Return the (x, y) coordinate for the center point of the cell that contains the specified text.  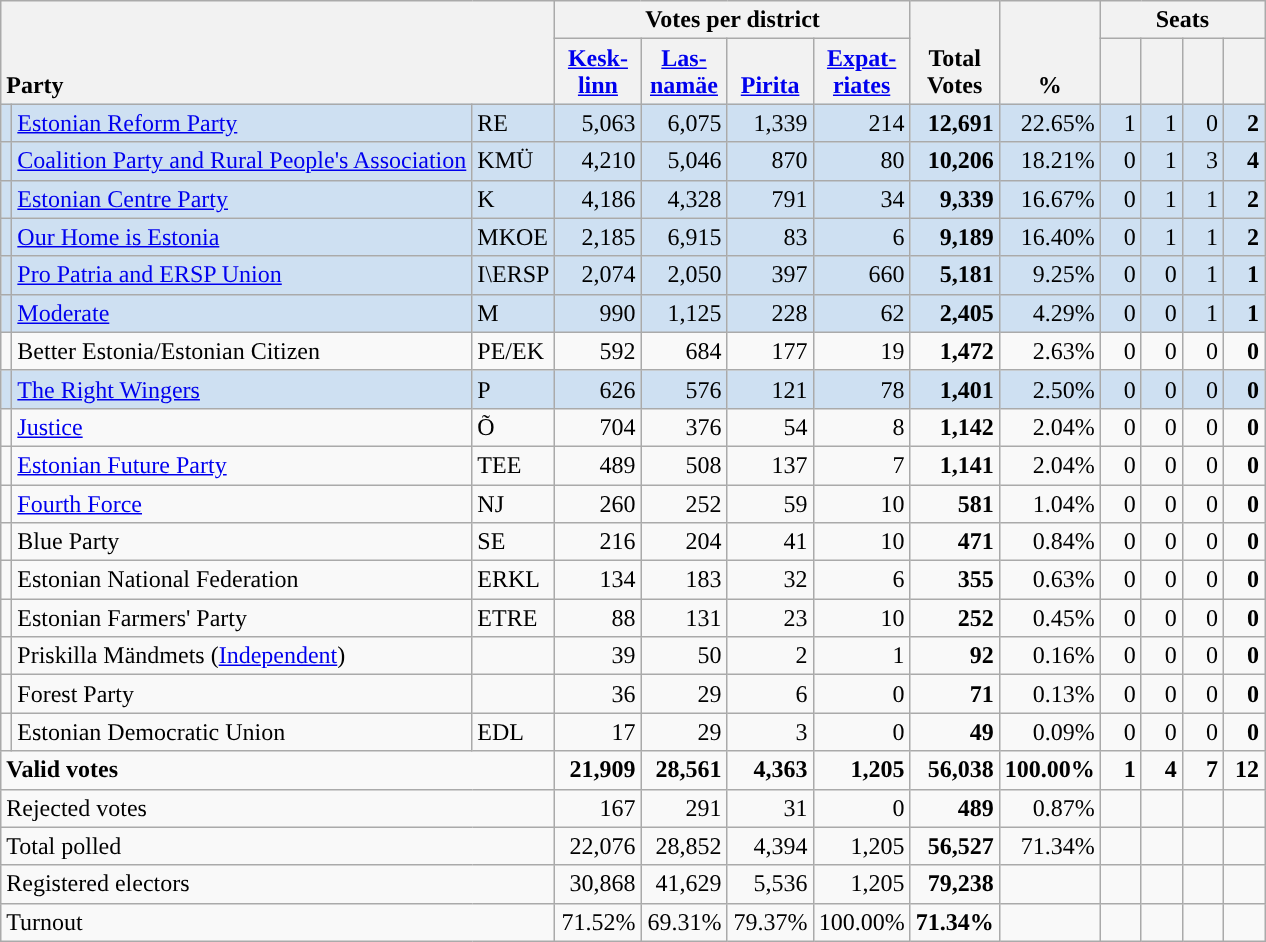
291 (684, 808)
1,141 (954, 465)
684 (684, 351)
576 (684, 389)
ETRE (514, 618)
Moderate (242, 313)
79,238 (954, 884)
134 (598, 580)
21,909 (598, 770)
9,189 (954, 237)
30,868 (598, 884)
355 (954, 580)
Õ (514, 427)
5,046 (684, 161)
Coalition Party and Rural People's Association (242, 161)
Turnout (278, 922)
23 (770, 618)
KMÜ (514, 161)
216 (598, 542)
Estonian National Federation (242, 580)
0.84% (1050, 542)
228 (770, 313)
0.87% (1050, 808)
17 (598, 732)
12 (1244, 770)
2.63% (1050, 351)
Total polled (278, 846)
83 (770, 237)
Pirita (770, 72)
2,074 (598, 275)
1.04% (1050, 503)
Expat- riates (862, 72)
62 (862, 313)
I\ERSP (514, 275)
Rejected votes (278, 808)
177 (770, 351)
870 (770, 161)
131 (684, 618)
Total Votes (954, 52)
16.40% (1050, 237)
5,536 (770, 884)
P (514, 389)
1,401 (954, 389)
Estonian Reform Party (242, 123)
The Right Wingers (242, 389)
5,063 (598, 123)
12,691 (954, 123)
Votes per district (732, 20)
4,210 (598, 161)
2,050 (684, 275)
Las- namäe (684, 72)
4,186 (598, 199)
Valid votes (278, 770)
22,076 (598, 846)
39 (598, 656)
78 (862, 389)
34 (862, 199)
0.45% (1050, 618)
592 (598, 351)
56,527 (954, 846)
204 (684, 542)
NJ (514, 503)
4.29% (1050, 313)
M (514, 313)
ERKL (514, 580)
80 (862, 161)
88 (598, 618)
92 (954, 656)
397 (770, 275)
10,206 (954, 161)
Better Estonia/Estonian Citizen (242, 351)
22.65% (1050, 123)
Registered electors (278, 884)
137 (770, 465)
5,181 (954, 275)
Seats (1182, 20)
79.37% (770, 922)
0.13% (1050, 694)
Estonian Farmers' Party (242, 618)
TEE (514, 465)
2,405 (954, 313)
704 (598, 427)
660 (862, 275)
41 (770, 542)
19 (862, 351)
0.09% (1050, 732)
EDL (514, 732)
18.21% (1050, 161)
791 (770, 199)
9,339 (954, 199)
69.31% (684, 922)
Estonian Centre Party (242, 199)
9.25% (1050, 275)
28,561 (684, 770)
Kesk- linn (598, 72)
Estonian Future Party (242, 465)
71.52% (598, 922)
SE (514, 542)
1,339 (770, 123)
2,185 (598, 237)
Pro Patria and ERSP Union (242, 275)
4,394 (770, 846)
RE (514, 123)
0.16% (1050, 656)
0.63% (1050, 580)
121 (770, 389)
MKOE (514, 237)
16.67% (1050, 199)
K (514, 199)
471 (954, 542)
71 (954, 694)
4,363 (770, 770)
167 (598, 808)
581 (954, 503)
1,472 (954, 351)
260 (598, 503)
41,629 (684, 884)
31 (770, 808)
Fourth Force (242, 503)
6,075 (684, 123)
PE/EK (514, 351)
50 (684, 656)
214 (862, 123)
Estonian Democratic Union (242, 732)
54 (770, 427)
626 (598, 389)
508 (684, 465)
Priskilla Mändmets (Independent) (242, 656)
% (1050, 52)
376 (684, 427)
Forest Party (242, 694)
2.50% (1050, 389)
4,328 (684, 199)
183 (684, 580)
32 (770, 580)
36 (598, 694)
Our Home is Estonia (242, 237)
Party (278, 52)
1,142 (954, 427)
59 (770, 503)
28,852 (684, 846)
6,915 (684, 237)
Justice (242, 427)
56,038 (954, 770)
1,125 (684, 313)
990 (598, 313)
Blue Party (242, 542)
49 (954, 732)
8 (862, 427)
